Locate the cell with the specified text and output its (X, Y) center coordinate. 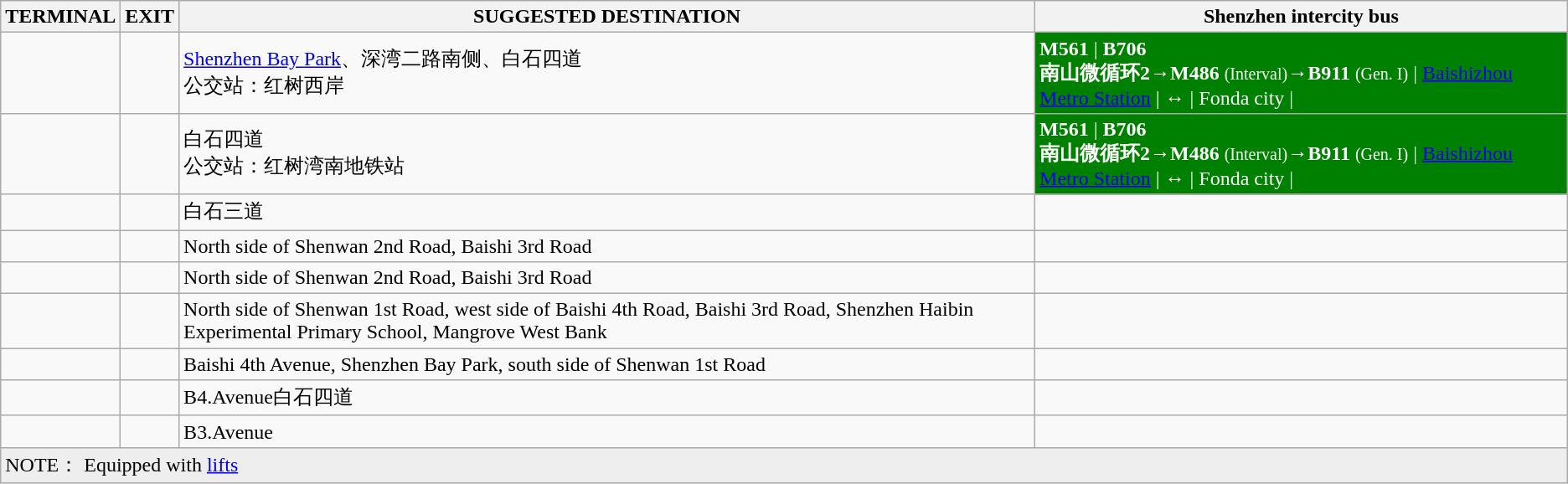
白石三道 (607, 213)
白石四道公交站：红树湾南地铁站 (607, 154)
SUGGESTED DESTINATION (607, 17)
Baishi 4th Avenue, Shenzhen Bay Park, south side of Shenwan 1st Road (607, 364)
NOTE： Equipped with lifts (784, 466)
EXIT (150, 17)
TERMINAL (60, 17)
B4.Avenue白石四道 (607, 399)
B3.Avenue (607, 431)
Shenzhen intercity bus (1302, 17)
North side of Shenwan 1st Road, west side of Baishi 4th Road, Baishi 3rd Road, Shenzhen Haibin Experimental Primary School, Mangrove West Bank (607, 322)
Shenzhen Bay Park、深湾二路南侧、白石四道公交站：红树西岸 (607, 74)
